Scan for the cell matching the given text and deliver its [x, y] coordinate at center. 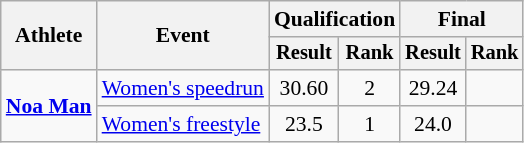
Women's speedrun [183, 88]
Final [462, 19]
24.0 [433, 124]
1 [370, 124]
Noa Man [49, 106]
29.24 [433, 88]
2 [370, 88]
30.60 [304, 88]
Qualification [334, 19]
23.5 [304, 124]
Event [183, 36]
Athlete [49, 36]
Women's freestyle [183, 124]
